Provide the (X, Y) coordinate of the cell's center where the given text is located.  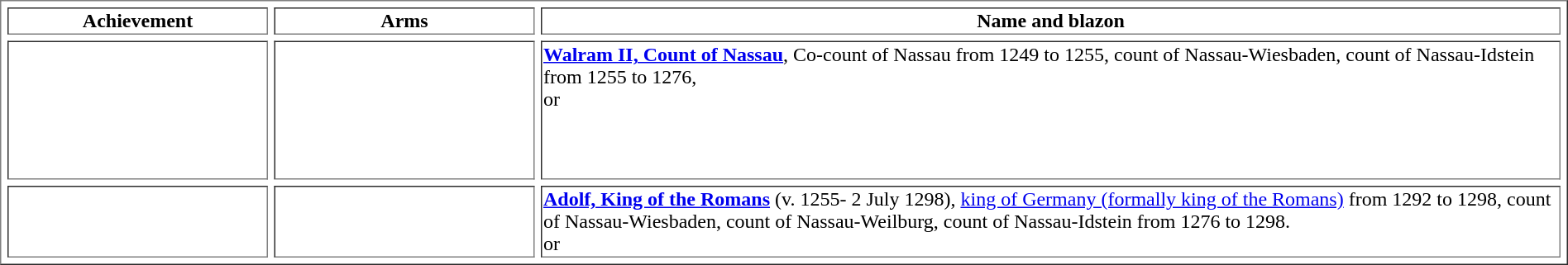
Name and blazon (1050, 21)
Achievement (137, 21)
Walram II, Count of Nassau, Co-count of Nassau from 1249 to 1255, count of Nassau-Wiesbaden, count of Nassau-Idstein from 1255 to 1276,or (1050, 111)
Arms (405, 21)
